Determine the [x, y] coordinate at the center of the cell enclosing the given text.  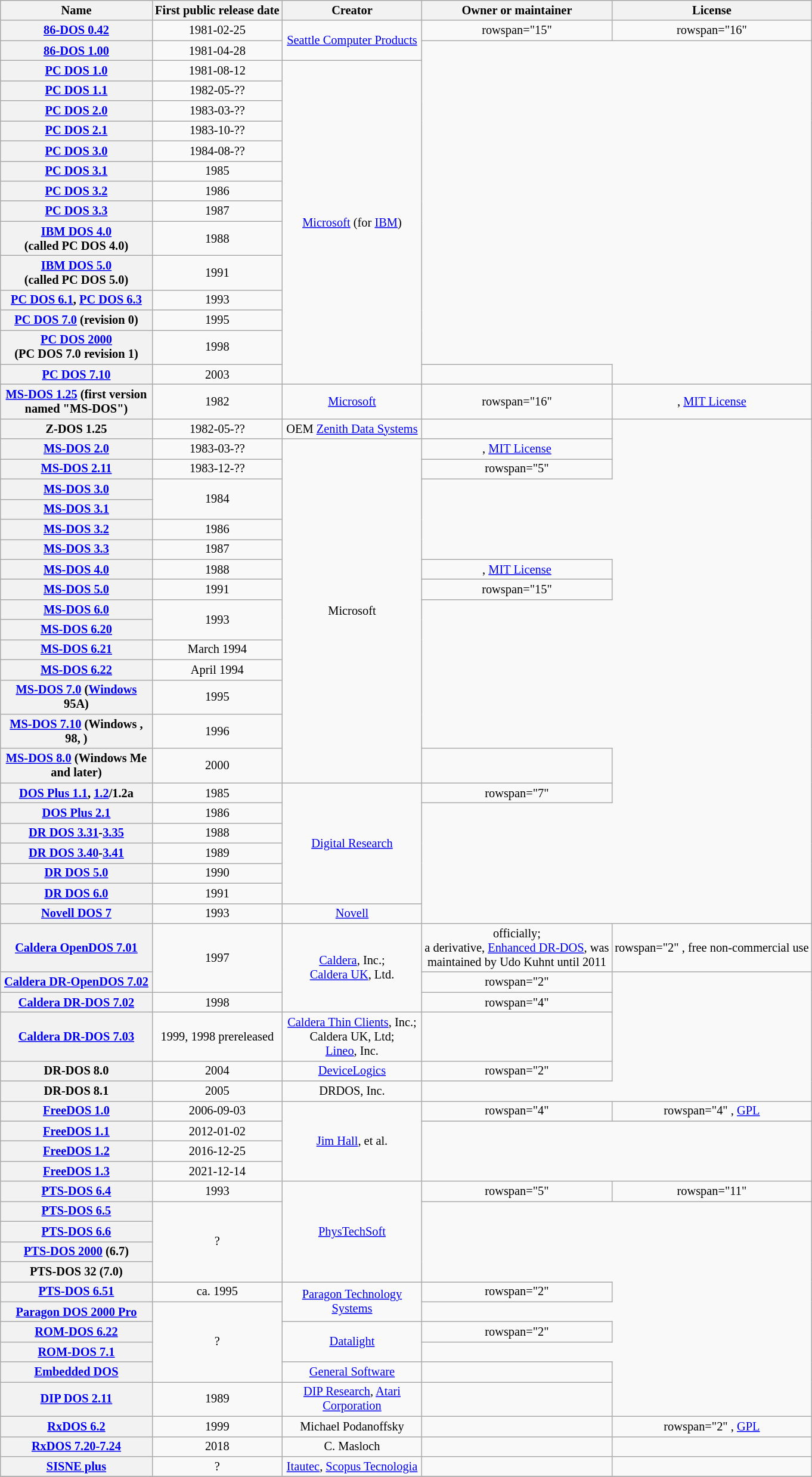
Embedded DOS [76, 1372]
2004 [217, 1071]
1981-02-25 [217, 30]
Itautec, Scopus Tecnologia [352, 1466]
MS-DOS 3.0 [76, 489]
MS-DOS 8.0 (Windows Me and later) [76, 766]
Caldera Thin Clients, Inc.;Caldera UK, Ltd;Lineo, Inc. [352, 1036]
1990 [217, 873]
Caldera OpenDOS 7.01 [76, 947]
1983-12-?? [217, 469]
MS-DOS 4.0 [76, 569]
OEM Zenith Data Systems [352, 429]
Microsoft (for IBM) [352, 222]
86-DOS 0.42 [76, 30]
MS-DOS 2.11 [76, 469]
FreeDOS 1.1 [76, 1131]
DR DOS 5.0 [76, 873]
PTS-DOS 2000 (6.7) [76, 1252]
PC DOS 6.1, PC DOS 6.3 [76, 300]
MS-DOS 3.1 [76, 509]
Jim Hall, et al. [352, 1141]
Owner or maintainer [517, 10]
1982 [217, 401]
FreeDOS 1.3 [76, 1171]
Creator [352, 10]
1997 [217, 958]
MS-DOS 6.20 [76, 630]
rowspan="2" , free non-commercial use [712, 947]
MS-DOS 7.10 (Windows , 98, ) [76, 731]
PC DOS 7.10 [76, 374]
DeviceLogics [352, 1071]
Caldera DR-DOS 7.03 [76, 1036]
DOS Plus 2.1 [76, 813]
MS-DOS 2.0 [76, 449]
2005 [217, 1091]
PTS-DOS 6.6 [76, 1231]
PC DOS 1.0 [76, 70]
MS-DOS 7.0 (Windows 95A) [76, 697]
PC DOS 3.2 [76, 191]
1981-04-28 [217, 51]
PC DOS 2.0 [76, 111]
MS-DOS 3.3 [76, 549]
rowspan="7" [517, 793]
1983-10-?? [217, 131]
MS-DOS 3.2 [76, 529]
IBM DOS 5.0(called PC DOS 5.0) [76, 273]
1981-08-12 [217, 70]
Seattle Computer Products [352, 41]
SISNE plus [76, 1466]
PC DOS 3.3 [76, 211]
PC DOS 2.1 [76, 131]
1996 [217, 731]
IBM DOS 4.0(called PC DOS 4.0) [76, 239]
1999 [217, 1426]
2003 [217, 374]
PC DOS 1.1 [76, 91]
PC DOS 3.0 [76, 151]
PhysTechSoft [352, 1231]
MS-DOS 6.21 [76, 649]
2016-12-25 [217, 1151]
2006-09-03 [217, 1111]
PC DOS 3.1 [76, 171]
Paragon Technology Systems [352, 1301]
MS-DOS 6.0 [76, 609]
DR-DOS 8.0 [76, 1071]
1999, 1998 prereleased [217, 1036]
General Software [352, 1372]
1984 [217, 498]
DIP Research, Atari Corporation [352, 1399]
rowspan="11" [712, 1191]
ROM-DOS 6.22 [76, 1332]
PTS-DOS 6.51 [76, 1292]
DIP DOS 2.11 [76, 1399]
PTS-DOS 6.4 [76, 1191]
PC DOS 2000(PC DOS 7.0 revision 1) [76, 347]
2012-01-02 [217, 1131]
FreeDOS 1.2 [76, 1151]
DRDOS, Inc. [352, 1091]
FreeDOS 1.0 [76, 1111]
rowspan="4" , GPL [712, 1111]
PTS-DOS 6.5 [76, 1211]
C. Masloch [352, 1447]
Caldera, Inc.;Caldera UK, Ltd. [352, 967]
DR DOS 3.31-3.35 [76, 833]
First public release date [217, 10]
86-DOS 1.00 [76, 51]
Novell DOS 7 [76, 914]
DR DOS 3.40-3.41 [76, 853]
Caldera DR-OpenDOS 7.02 [76, 982]
DR DOS 6.0 [76, 893]
Caldera DR-DOS 7.02 [76, 1002]
rowspan="2" , GPL [712, 1426]
2021-12-14 [217, 1171]
License [712, 10]
March 1994 [217, 649]
MS-DOS 6.22 [76, 670]
MS-DOS 1.25 (first version named "MS-DOS") [76, 401]
PTS-DOS 32 (7.0) [76, 1271]
Digital Research [352, 843]
April 1994 [217, 670]
Michael Podanoffsky [352, 1426]
2018 [217, 1447]
Paragon DOS 2000 Pro [76, 1312]
Z-DOS 1.25 [76, 429]
PC DOS 7.0 (revision 0) [76, 320]
DR-DOS 8.1 [76, 1091]
DOS Plus 1.1, 1.2/1.2a [76, 793]
RxDOS 6.2 [76, 1426]
ROM-DOS 7.1 [76, 1352]
Name [76, 10]
2000 [217, 766]
Datalight [352, 1342]
officially;a derivative, Enhanced DR-DOS, wasmaintained by Udo Kuhnt until 2011 [517, 947]
1984-08-?? [217, 151]
ca. 1995 [217, 1292]
RxDOS 7.20-7.24 [76, 1447]
Novell [352, 914]
MS-DOS 5.0 [76, 589]
